Capture the cell that displays the provided text and extract its [x, y] central coordinate. 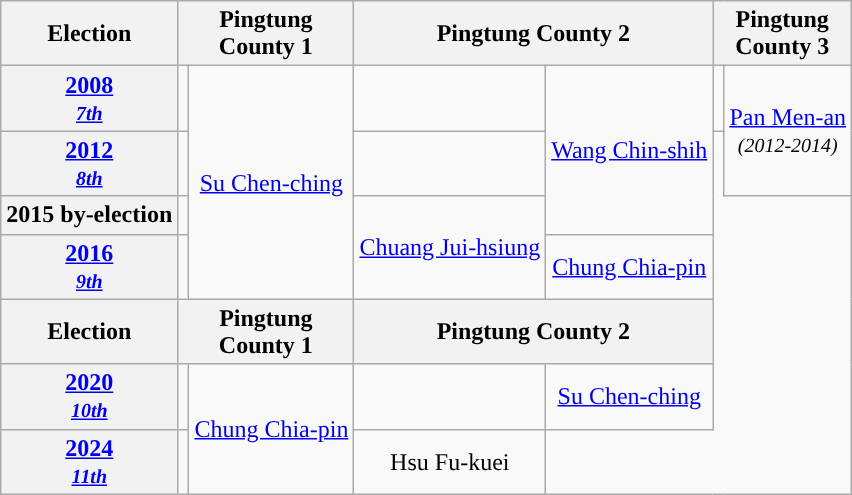
Wang Chin-shih [630, 150]
Pan Men-an(2012-2014) [788, 131]
Hsu Fu-kuei [450, 462]
Pingtung County 3 [782, 34]
20169th [90, 266]
20087th [90, 98]
20128th [90, 164]
Chuang Jui-hsiung [450, 248]
202010th [90, 396]
2015 by-election [90, 215]
202411th [90, 462]
